Identify which cell holds the provided text, then report its [x, y] central coordinate. 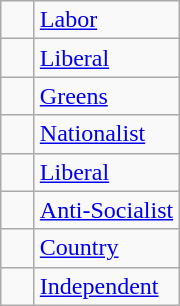
Greens [106, 96]
Independent [106, 286]
Labor [106, 20]
Anti-Socialist [106, 210]
Country [106, 248]
Nationalist [106, 134]
